For the text-containing cell, return its midpoint in (X, Y) coordinate format. 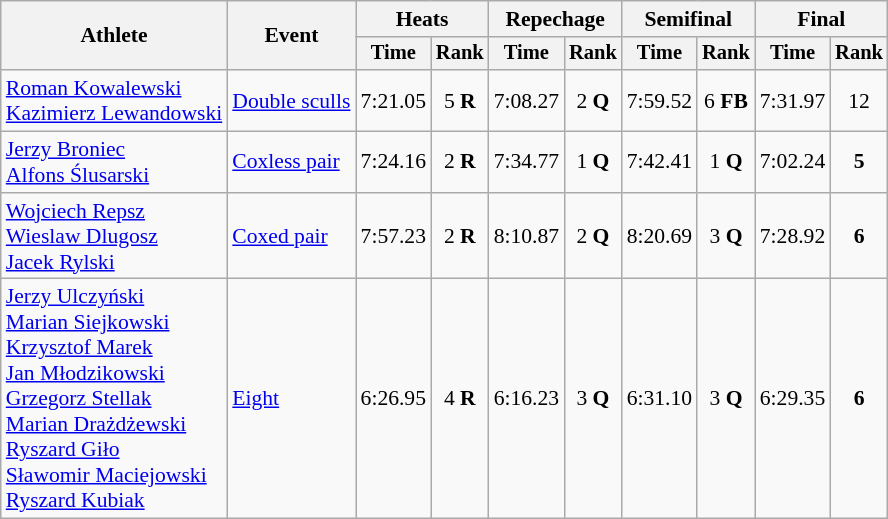
6 FB (726, 100)
8:20.69 (660, 236)
7:59.52 (660, 100)
Jerzy BroniecAlfons Ślusarski (114, 162)
Eight (291, 399)
Final (822, 19)
5 (859, 162)
7:02.24 (792, 162)
Repechage (556, 19)
6:29.35 (792, 399)
Wojciech RepszWieslaw DlugoszJacek Rylski (114, 236)
Jerzy UlczyńskiMarian SiejkowskiKrzysztof MarekJan MłodzikowskiGrzegorz StellakMarian DrażdżewskiRyszard GiłoSławomir MaciejowskiRyszard Kubiak (114, 399)
Roman KowalewskiKazimierz Lewandowski (114, 100)
7:28.92 (792, 236)
Heats (422, 19)
Double sculls (291, 100)
7:21.05 (394, 100)
4 R (460, 399)
12 (859, 100)
Coxless pair (291, 162)
7:34.77 (526, 162)
5 R (460, 100)
6:31.10 (660, 399)
Event (291, 36)
8:10.87 (526, 236)
7:31.97 (792, 100)
7:57.23 (394, 236)
7:24.16 (394, 162)
6:16.23 (526, 399)
Semifinal (688, 19)
Coxed pair (291, 236)
Athlete (114, 36)
7:42.41 (660, 162)
6:26.95 (394, 399)
7:08.27 (526, 100)
